Find where the given text appears and provide that cell's center as (x, y) coordinate. 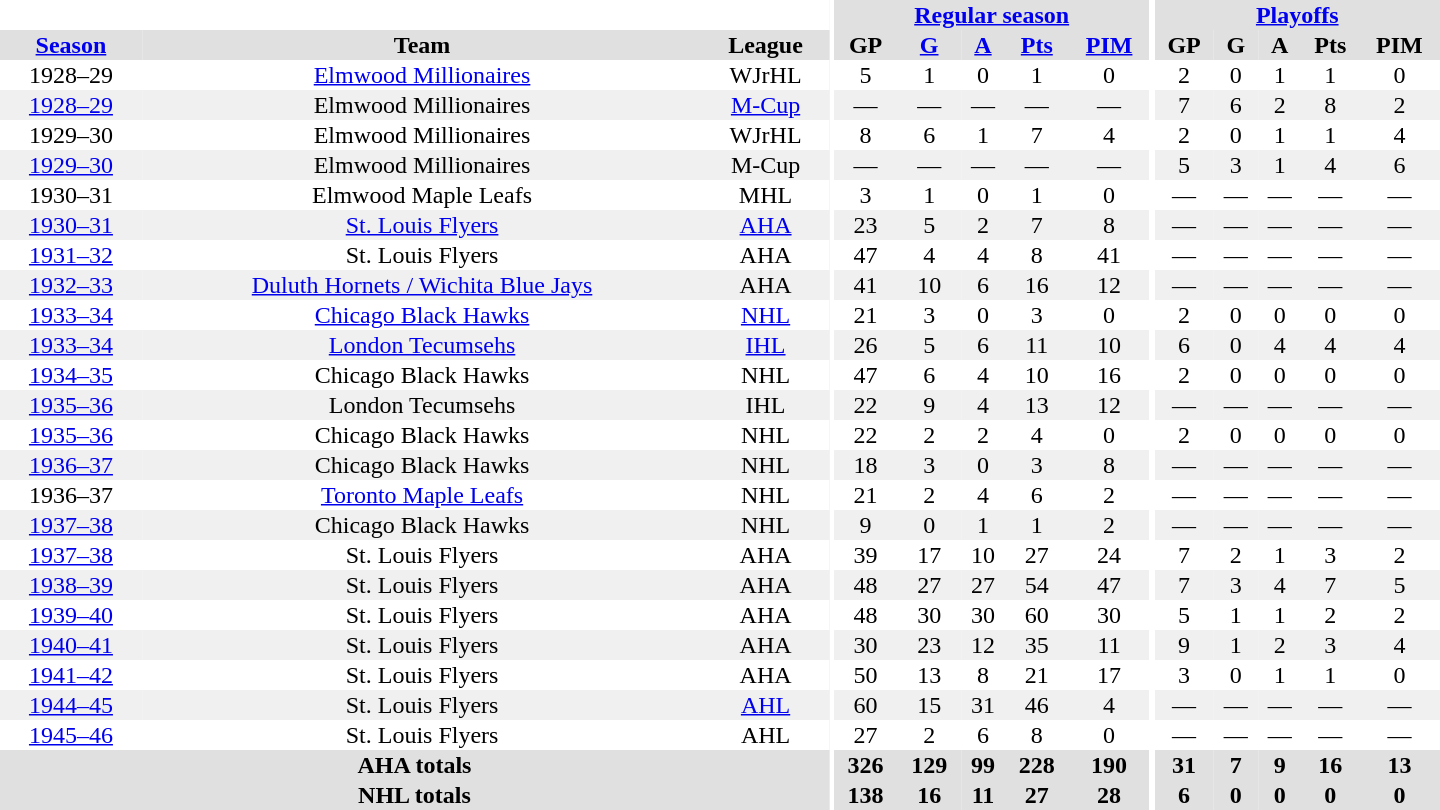
1938–39 (71, 585)
1941–42 (71, 675)
1931–32 (71, 255)
50 (866, 675)
MHL (766, 195)
1932–33 (71, 285)
1940–41 (71, 645)
18 (866, 465)
1945–46 (71, 735)
35 (1037, 645)
39 (866, 555)
Duluth Hornets / Wichita Blue Jays (422, 285)
Elmwood Maple Leafs (422, 195)
Team (422, 45)
Regular season (992, 15)
28 (1110, 795)
138 (866, 795)
League (766, 45)
99 (983, 765)
228 (1037, 765)
1934–35 (71, 375)
54 (1037, 585)
190 (1110, 765)
326 (866, 765)
Toronto Maple Leafs (422, 495)
46 (1037, 705)
26 (866, 345)
NHL totals (414, 795)
Playoffs (1297, 15)
AHA totals (414, 765)
Season (71, 45)
1939–40 (71, 615)
1944–45 (71, 705)
129 (929, 765)
15 (929, 705)
24 (1110, 555)
